Search for the cell housing the specified text and yield its [X, Y] center coordinate. 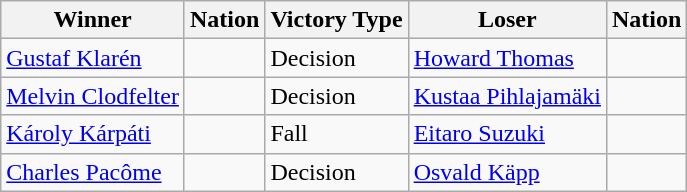
Charles Pacôme [93, 172]
Gustaf Klarén [93, 58]
Kustaa Pihlajamäki [507, 96]
Winner [93, 20]
Eitaro Suzuki [507, 134]
Loser [507, 20]
Károly Kárpáti [93, 134]
Melvin Clodfelter [93, 96]
Fall [336, 134]
Howard Thomas [507, 58]
Osvald Käpp [507, 172]
Victory Type [336, 20]
